Return (X, Y) of the center of cell containing provided text 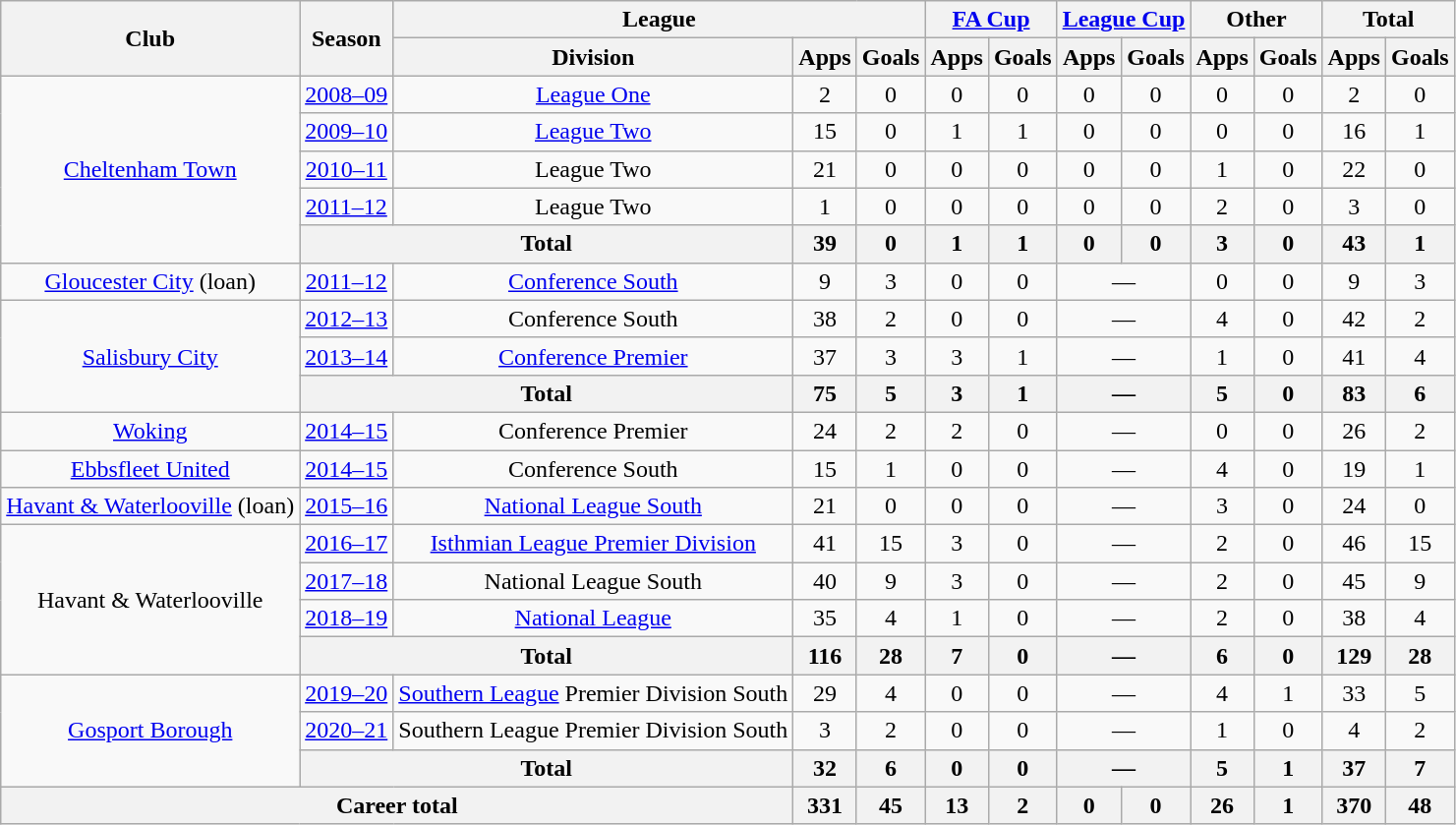
Ebbsfleet United (150, 469)
83 (1354, 393)
129 (1354, 656)
2010–11 (346, 169)
2019–20 (346, 693)
Isthmian League Premier Division (594, 544)
Cheltenham Town (150, 169)
33 (1354, 693)
Career total (397, 805)
Havant & Waterlooville (150, 600)
Gloucester City (loan) (150, 281)
370 (1354, 805)
2020–21 (346, 731)
2012–13 (346, 319)
Gosport Borough (150, 731)
Club (150, 38)
43 (1354, 244)
48 (1420, 805)
League One (594, 94)
32 (825, 768)
Havant & Waterlooville (loan) (150, 506)
22 (1354, 169)
29 (825, 693)
46 (1354, 544)
42 (1354, 319)
Division (594, 57)
2008–09 (346, 94)
Salisbury City (150, 356)
19 (1354, 469)
2016–17 (346, 544)
40 (825, 581)
75 (825, 393)
Season (346, 38)
National League (594, 619)
2015–16 (346, 506)
2018–19 (346, 619)
Other (1256, 20)
2017–18 (346, 581)
331 (825, 805)
116 (825, 656)
39 (825, 244)
League (659, 20)
16 (1354, 132)
13 (957, 805)
Woking (150, 431)
FA Cup (991, 20)
2009–10 (346, 132)
2013–14 (346, 356)
League Cup (1124, 20)
35 (825, 619)
